Determine the [X, Y] coordinate at the center of the cell enclosing the given text.  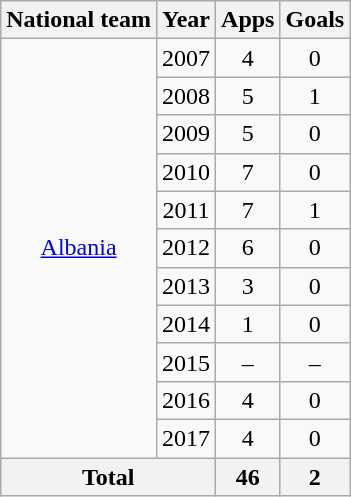
2009 [186, 134]
2017 [186, 438]
2012 [186, 248]
3 [248, 286]
Goals [315, 20]
Apps [248, 20]
2008 [186, 96]
Year [186, 20]
2007 [186, 58]
6 [248, 248]
2015 [186, 362]
2016 [186, 400]
2013 [186, 286]
2 [315, 477]
2010 [186, 172]
2014 [186, 324]
46 [248, 477]
Total [108, 477]
2011 [186, 210]
National team [79, 20]
Albania [79, 248]
